Return the (x, y) coordinate for the center point of the cell that contains the specified text.  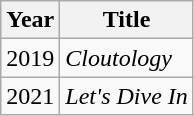
Title (127, 20)
Year (30, 20)
Cloutology (127, 58)
2021 (30, 96)
Let's Dive In (127, 96)
2019 (30, 58)
